Detect which cell encompasses the target text, then output its [x, y] center coordinate. 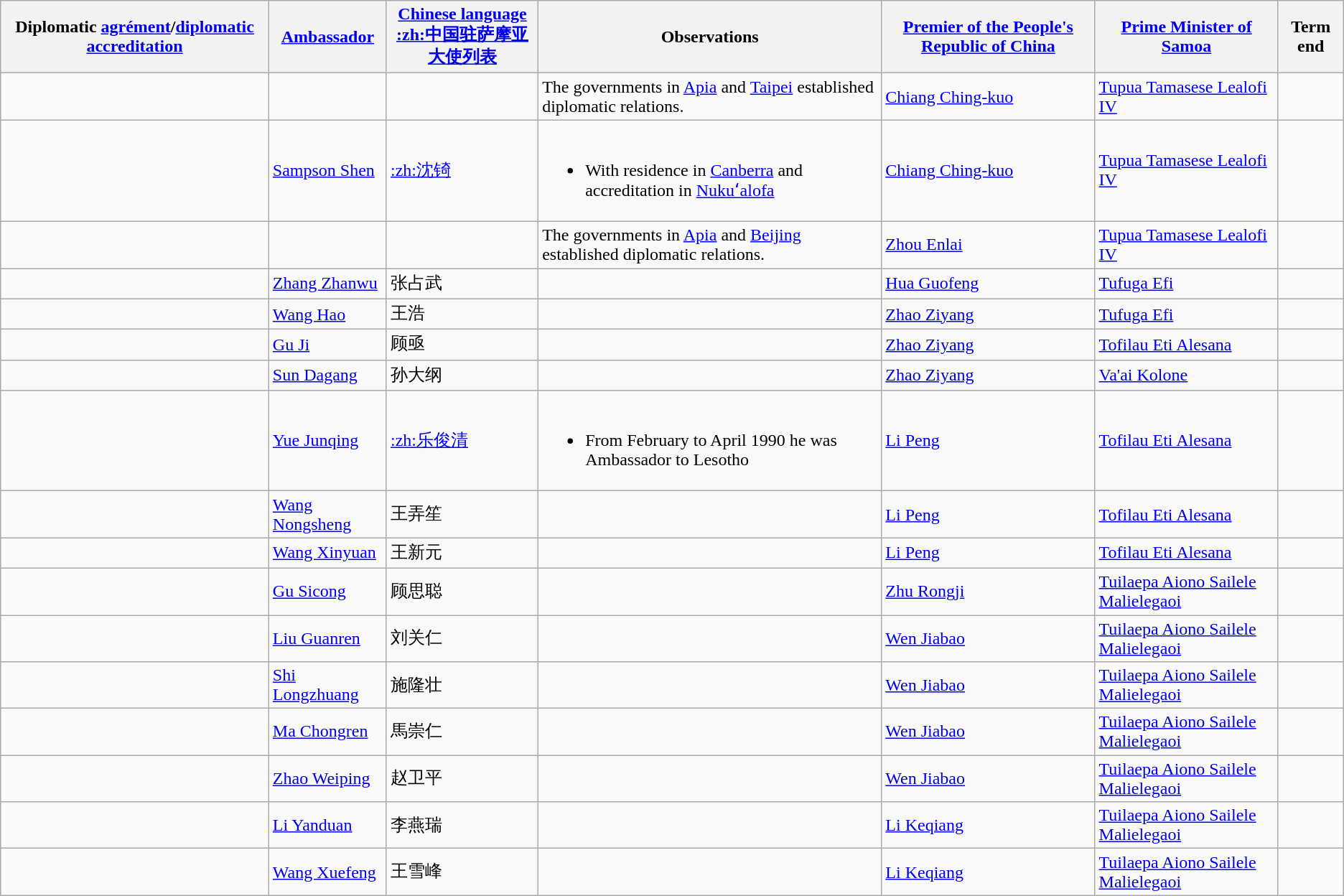
王新元 [462, 553]
:zh:沈锜 [462, 171]
Li Yanduan [327, 826]
Gu Ji [327, 345]
Yue Junqing [327, 441]
Ambassador [327, 37]
Zhao Weiping [327, 778]
Diplomatic agrément/diplomatic accreditation [135, 37]
王浩 [462, 314]
From February to April 1990 he was Ambassador to Lesotho [710, 441]
Gu Sicong [327, 592]
王弄笙 [462, 514]
Chinese language:zh:中国驻萨摩亚大使列表 [462, 37]
Hua Guofeng [988, 284]
With residence in Canberra and accreditation in Nukuʻalofa [710, 171]
李燕瑞 [462, 826]
Sampson Shen [327, 171]
张占武 [462, 284]
Term end [1311, 37]
王雪峰 [462, 872]
Shi Longzhuang [327, 685]
The governments in Apia and Taipei established diplomatic relations. [710, 96]
赵卫平 [462, 778]
顾亟 [462, 345]
Zhou Enlai [988, 244]
Zhang Zhanwu [327, 284]
Va'ai Kolone [1186, 375]
Wang Xinyuan [327, 553]
孙大纲 [462, 375]
施隆壮 [462, 685]
Wang Nongsheng [327, 514]
Prime Minister of Samoa [1186, 37]
顾思聪 [462, 592]
Wang Xuefeng [327, 872]
The governments in Apia and Beijing established diplomatic relations. [710, 244]
Premier of the People's Republic of China [988, 37]
Observations [710, 37]
Wang Hao [327, 314]
:zh:乐俊清 [462, 441]
馬崇仁 [462, 732]
Zhu Rongji [988, 592]
Liu Guanren [327, 638]
Sun Dagang [327, 375]
Ma Chongren [327, 732]
刘关仁 [462, 638]
